Return [x, y] of the center of cell containing provided text 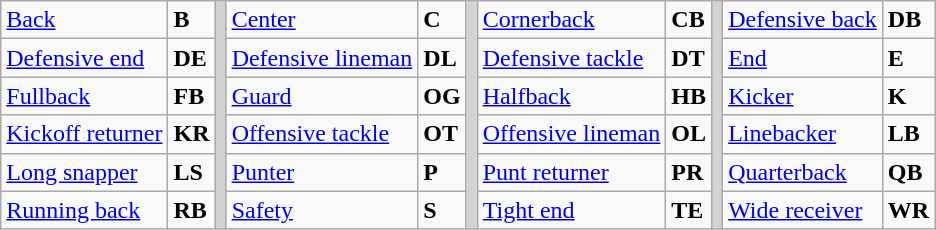
C [442, 20]
WR [908, 210]
Defensive tackle [572, 58]
CB [689, 20]
Safety [322, 210]
End [803, 58]
Defensive end [84, 58]
Fullback [84, 96]
Quarterback [803, 172]
Long snapper [84, 172]
P [442, 172]
DB [908, 20]
Running back [84, 210]
DL [442, 58]
Halfback [572, 96]
OG [442, 96]
Punter [322, 172]
Offensive lineman [572, 134]
TE [689, 210]
Defensive lineman [322, 58]
RB [192, 210]
S [442, 210]
Defensive back [803, 20]
OT [442, 134]
K [908, 96]
Back [84, 20]
E [908, 58]
LS [192, 172]
Guard [322, 96]
Cornerback [572, 20]
LB [908, 134]
Linebacker [803, 134]
Center [322, 20]
Kicker [803, 96]
DT [689, 58]
Tight end [572, 210]
DE [192, 58]
QB [908, 172]
PR [689, 172]
Offensive tackle [322, 134]
Wide receiver [803, 210]
KR [192, 134]
Punt returner [572, 172]
Kickoff returner [84, 134]
FB [192, 96]
B [192, 20]
OL [689, 134]
HB [689, 96]
